Locate the cell with the specified text and output its [X, Y] center coordinate. 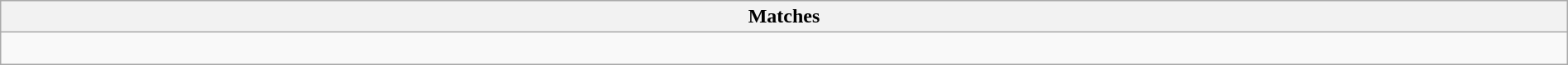
Matches [784, 17]
